From the cell containing the given text, extract its center point as [x, y] coordinate. 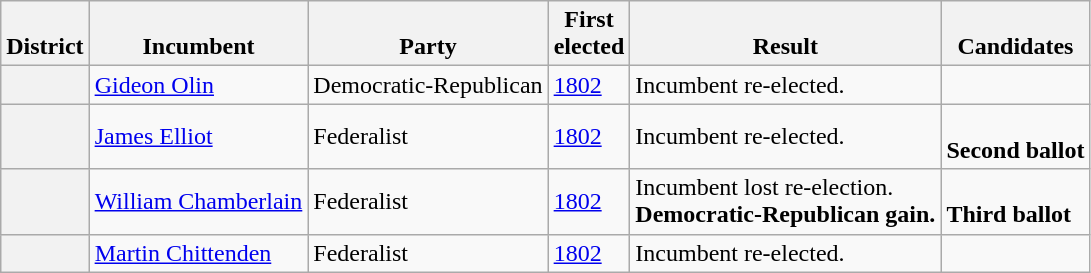
Second ballot [1016, 136]
Incumbent lost re-election.Democratic-Republican gain. [786, 202]
Martin Chittenden [198, 253]
Party [428, 34]
Gideon Olin [198, 85]
District [45, 34]
Incumbent [198, 34]
Firstelected [589, 34]
William Chamberlain [198, 202]
Candidates [1016, 34]
Democratic-Republican [428, 85]
Result [786, 34]
James Elliot [198, 136]
Third ballot [1016, 202]
